Locate the cell with the specified text and output its [X, Y] center coordinate. 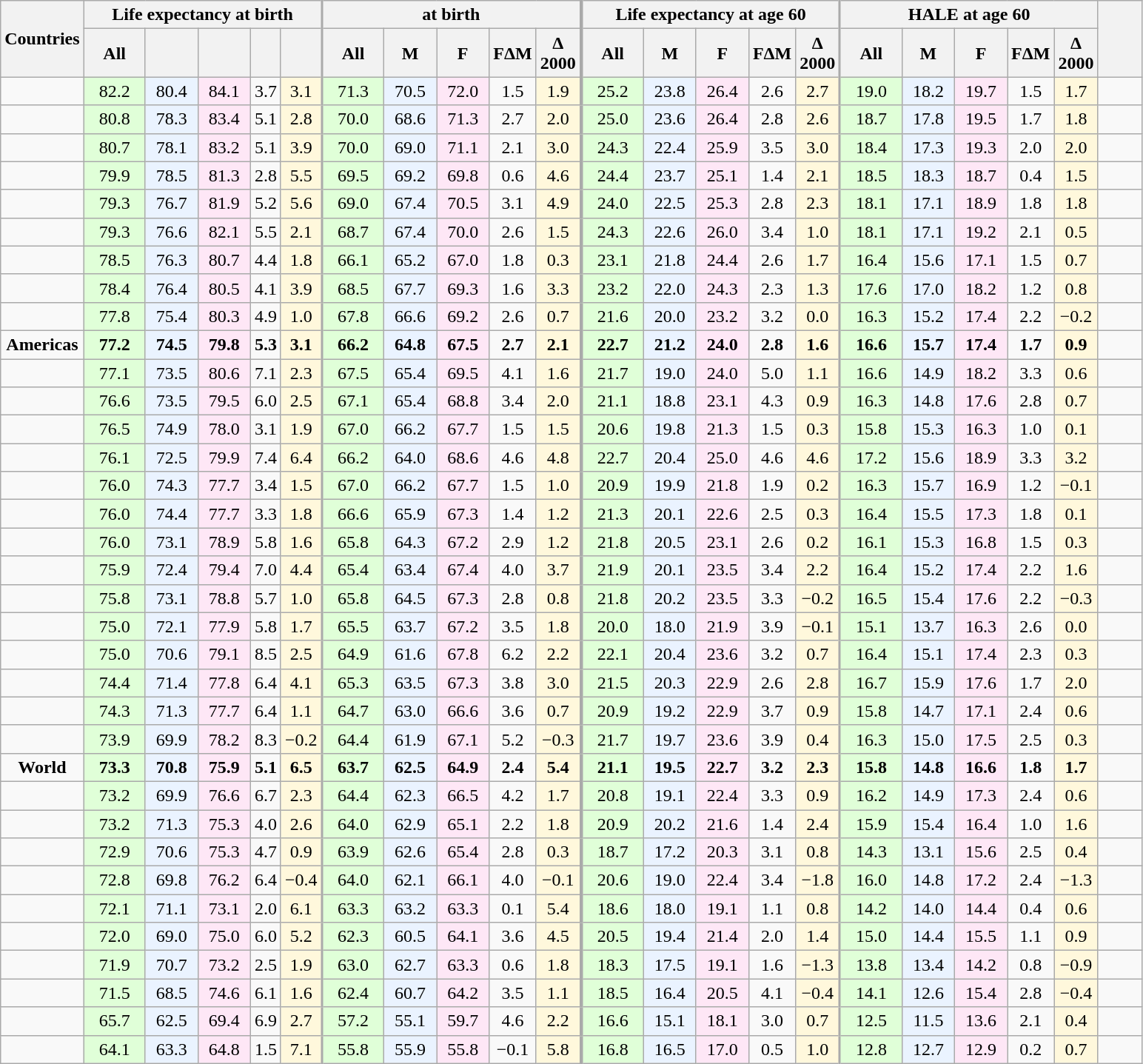
13.6 [980, 1021]
80.6 [224, 372]
19.8 [669, 429]
62.9 [410, 824]
25.2 [613, 91]
13.4 [928, 965]
75.8 [114, 598]
64.2 [463, 993]
19.9 [669, 486]
65.2 [410, 260]
70.7 [172, 965]
79.4 [224, 570]
16.1 [871, 542]
76.5 [114, 429]
65.3 [353, 683]
8.5 [265, 655]
12.7 [928, 1049]
12.5 [871, 1021]
25.3 [723, 204]
76.2 [224, 880]
80.3 [224, 316]
71.4 [172, 683]
61.6 [410, 655]
22.0 [669, 288]
80.4 [172, 91]
16.9 [980, 486]
4.5 [558, 937]
World [42, 767]
77.2 [114, 344]
78.3 [172, 119]
70.8 [172, 767]
17.8 [928, 119]
74.9 [172, 429]
79.8 [224, 344]
62.1 [410, 880]
65.9 [410, 514]
14.1 [871, 993]
84.1 [224, 91]
75.4 [172, 316]
77.9 [224, 626]
−0.9 [1076, 965]
1.3 [818, 288]
19.3 [980, 147]
83.4 [224, 119]
20.8 [613, 795]
74.6 [224, 993]
68.7 [353, 232]
59.7 [463, 1021]
Countries [42, 39]
79.1 [224, 655]
55.9 [410, 1049]
82.2 [114, 91]
6.7 [265, 795]
5.6 [301, 204]
5.3 [265, 344]
21.5 [613, 683]
80.5 [224, 288]
64.3 [410, 542]
25.1 [723, 175]
26.0 [723, 232]
62.4 [353, 993]
65.1 [463, 824]
65.7 [114, 1021]
78.9 [224, 542]
65.5 [353, 626]
5.7 [265, 598]
5.0 [771, 372]
78.1 [172, 147]
16.7 [871, 683]
64.5 [410, 598]
6.5 [301, 767]
23.8 [669, 91]
12.8 [871, 1049]
18.6 [613, 909]
18.8 [669, 401]
13.7 [928, 626]
78.2 [224, 739]
14.7 [928, 711]
18.4 [871, 147]
13.1 [928, 852]
81.9 [224, 204]
23.7 [669, 175]
74.5 [172, 344]
66.5 [463, 795]
6.9 [265, 1021]
12.6 [928, 993]
78.8 [224, 598]
72.9 [114, 852]
25.9 [723, 147]
83.2 [224, 147]
63.5 [410, 683]
61.9 [410, 739]
19.4 [669, 937]
77.1 [114, 372]
63.4 [410, 570]
79.5 [224, 401]
68.8 [463, 401]
57.2 [353, 1021]
at birth [452, 15]
3.8 [512, 683]
Life expectancy at age 60 [711, 15]
69.4 [224, 1021]
63.9 [353, 852]
73.9 [114, 739]
12.9 [980, 1049]
6.2 [512, 655]
14.0 [928, 909]
69.3 [463, 288]
73.3 [114, 767]
14.3 [871, 852]
78.0 [224, 429]
7.4 [265, 458]
72.5 [172, 458]
2.9 [512, 542]
82.1 [224, 232]
80.8 [114, 119]
64.7 [353, 711]
13.8 [871, 965]
4.8 [558, 458]
22.1 [613, 655]
81.3 [224, 175]
16.0 [871, 880]
76.1 [114, 458]
11.5 [928, 1021]
4.2 [512, 795]
78.4 [114, 288]
16.2 [871, 795]
72.8 [114, 880]
60.5 [410, 937]
71.9 [114, 965]
22.5 [669, 204]
63.2 [410, 909]
Life expectancy at birth [203, 15]
21.4 [723, 937]
4.3 [771, 401]
Americas [42, 344]
55.1 [410, 1021]
76.4 [172, 288]
4.7 [265, 852]
8.3 [265, 739]
62.6 [410, 852]
−1.8 [818, 880]
HALE at age 60 [969, 15]
76.3 [172, 260]
60.7 [410, 993]
62.7 [410, 965]
21.2 [669, 344]
76.7 [172, 204]
71.5 [114, 993]
72.4 [172, 570]
7.0 [265, 570]
